Provide the (x, y) coordinate of the cell's center where the given text is located.  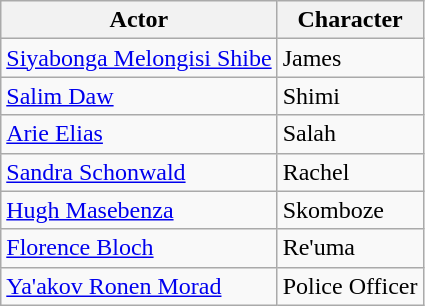
Skomboze (350, 210)
Hugh Masebenza (139, 210)
Shimi (350, 96)
Siyabonga Melongisi Shibe (139, 58)
Police Officer (350, 286)
Re'uma (350, 248)
Actor (139, 20)
Rachel (350, 172)
Florence Bloch (139, 248)
Ya'akov Ronen Morad (139, 286)
Salah (350, 134)
Character (350, 20)
James (350, 58)
Salim Daw (139, 96)
Sandra Schonwald (139, 172)
Arie Elias (139, 134)
